Locate the cell with the specified text and output its (x, y) center coordinate. 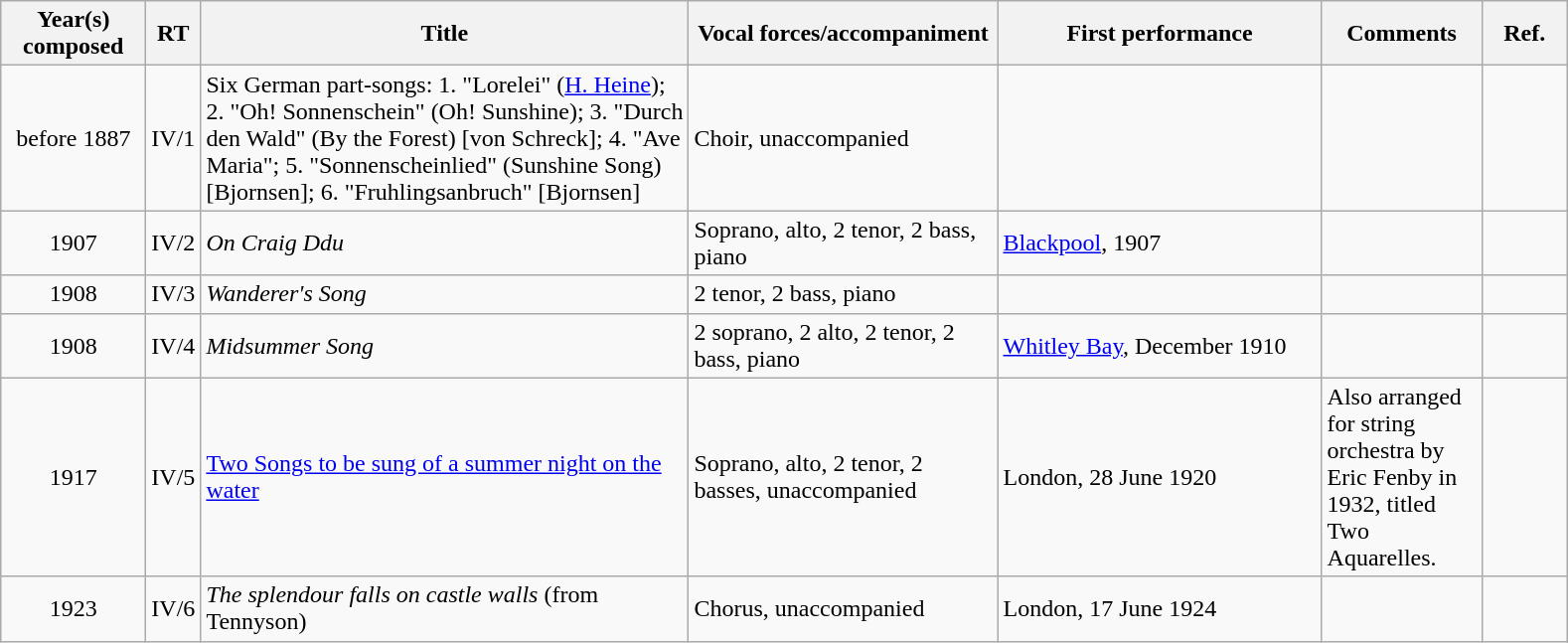
Ref. (1524, 34)
Two Songs to be sung of a summer night on the water (445, 477)
Soprano, alto, 2 tenor, 2 basses, unaccompanied (843, 477)
Vocal forces/accompaniment (843, 34)
IV/1 (173, 138)
2 soprano, 2 alto, 2 tenor, 2 bass, piano (843, 346)
2 tenor, 2 bass, piano (843, 294)
1923 (74, 608)
RT (173, 34)
Midsummer Song (445, 346)
Blackpool, 1907 (1160, 242)
IV/3 (173, 294)
London, 28 June 1920 (1160, 477)
First performance (1160, 34)
1917 (74, 477)
Also arranged for string orchestra by Eric Fenby in 1932, titled Two Aquarelles. (1401, 477)
The splendour falls on castle walls (from Tennyson) (445, 608)
Year(s) composed (74, 34)
1907 (74, 242)
Title (445, 34)
IV/6 (173, 608)
IV/4 (173, 346)
Whitley Bay, December 1910 (1160, 346)
London, 17 June 1924 (1160, 608)
IV/5 (173, 477)
Choir, unaccompanied (843, 138)
Soprano, alto, 2 tenor, 2 bass, piano (843, 242)
Comments (1401, 34)
Wanderer's Song (445, 294)
before 1887 (74, 138)
Chorus, unaccompanied (843, 608)
On Craig Ddu (445, 242)
IV/2 (173, 242)
